For the text-containing cell, return its midpoint in [X, Y] coordinate format. 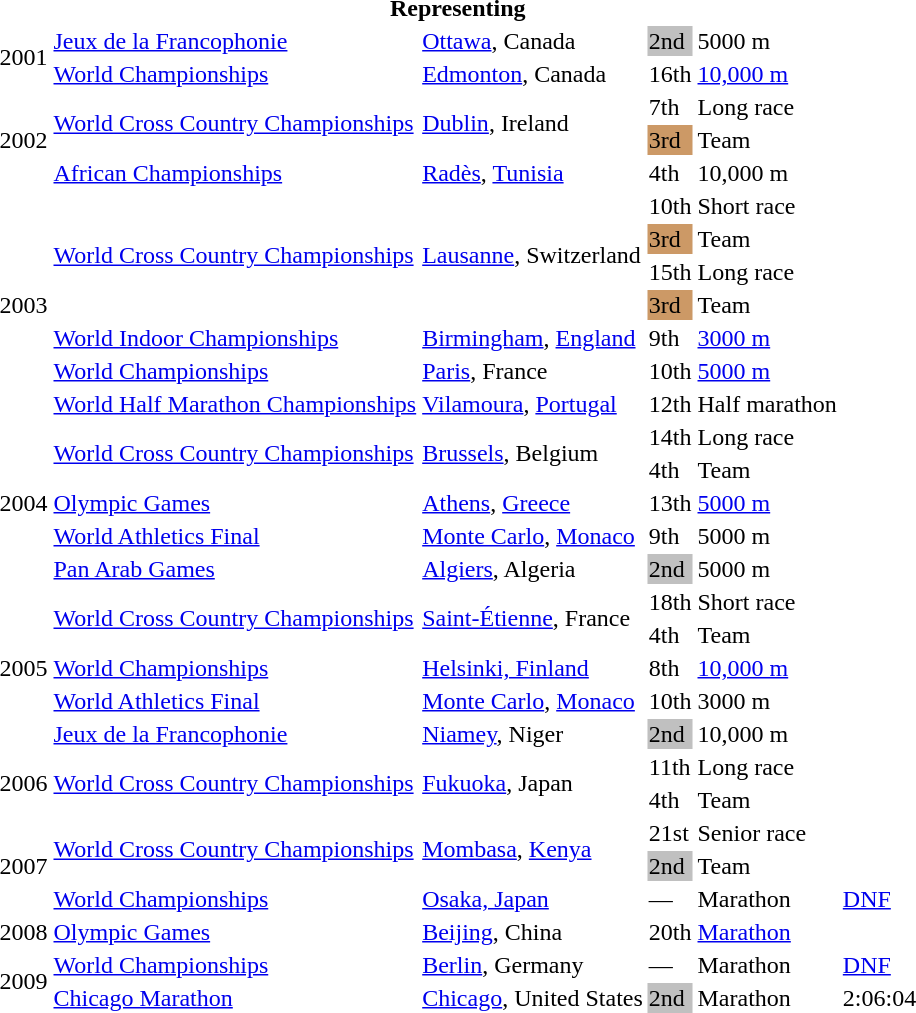
Lausanne, Switzerland [533, 256]
Helsinki, Finland [533, 668]
Dublin, Ireland [533, 124]
World Indoor Championships [235, 338]
Athens, Greece [533, 503]
Beijing, China [533, 932]
Saint-Étienne, France [533, 618]
World Half Marathon Championships [235, 404]
16th [670, 74]
Vilamoura, Portugal [533, 404]
Ottawa, Canada [533, 41]
Birmingham, England [533, 338]
Pan Arab Games [235, 569]
14th [670, 437]
Mombasa, Kenya [533, 850]
21st [670, 833]
15th [670, 272]
Edmonton, Canada [533, 74]
Chicago, United States [533, 998]
Berlin, Germany [533, 965]
13th [670, 503]
Radès, Tunisia [533, 173]
Algiers, Algeria [533, 569]
12th [670, 404]
Half marathon [767, 404]
Chicago Marathon [235, 998]
African Championships [235, 173]
Osaka, Japan [533, 899]
Paris, France [533, 371]
18th [670, 602]
7th [670, 107]
Niamey, Niger [533, 734]
8th [670, 668]
Fukuoka, Japan [533, 784]
11th [670, 767]
Senior race [767, 833]
20th [670, 932]
Brussels, Belgium [533, 454]
